Extract the (X, Y) coordinate from the center of the cell holding the provided text.  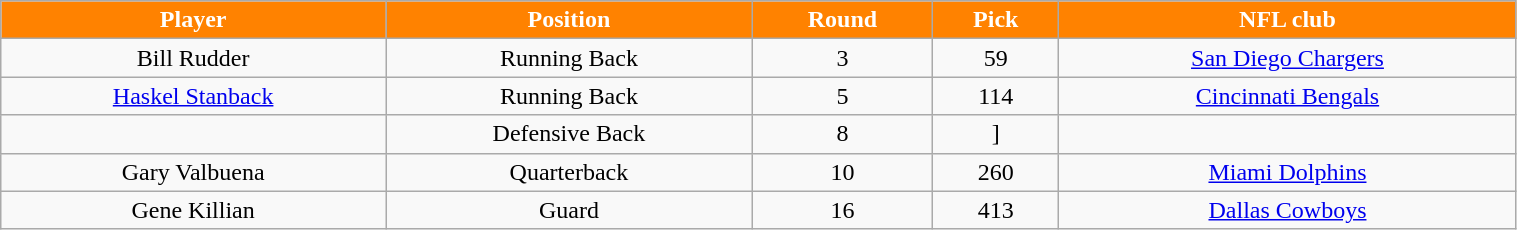
Guard (570, 210)
NFL club (1288, 20)
Miami Dolphins (1288, 172)
Dallas Cowboys (1288, 210)
Round (842, 20)
10 (842, 172)
5 (842, 96)
Pick (996, 20)
59 (996, 58)
16 (842, 210)
114 (996, 96)
Gary Valbuena (194, 172)
San Diego Chargers (1288, 58)
Defensive Back (570, 134)
3 (842, 58)
Haskel Stanback (194, 96)
Player (194, 20)
413 (996, 210)
260 (996, 172)
Bill Rudder (194, 58)
8 (842, 134)
] (996, 134)
Cincinnati Bengals (1288, 96)
Quarterback (570, 172)
Position (570, 20)
Gene Killian (194, 210)
